Output the (x, y) coordinate of the center of the cell containing the given text.  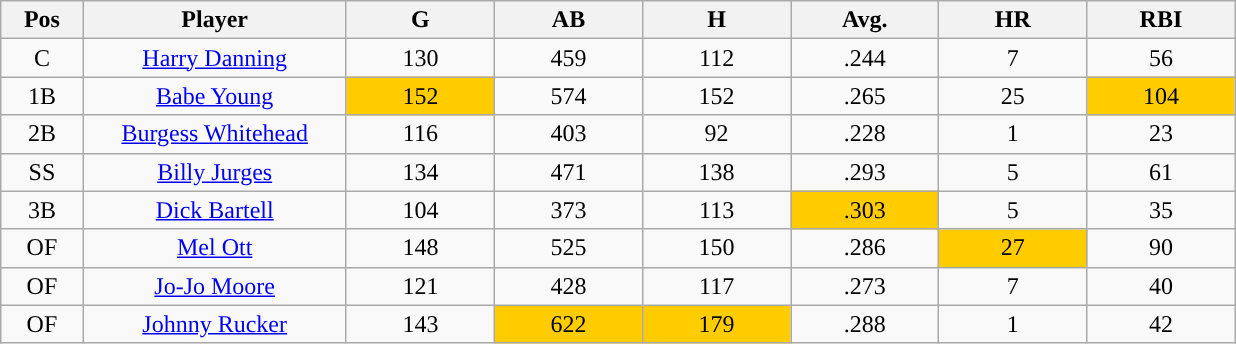
Avg. (865, 20)
179 (717, 324)
.228 (865, 134)
Johnny Rucker (214, 324)
.244 (865, 58)
C (42, 58)
H (717, 20)
574 (568, 96)
RBI (1161, 20)
428 (568, 286)
143 (420, 324)
.286 (865, 248)
Dick Bartell (214, 210)
403 (568, 134)
116 (420, 134)
40 (1161, 286)
90 (1161, 248)
42 (1161, 324)
Harry Danning (214, 58)
.288 (865, 324)
622 (568, 324)
SS (42, 172)
27 (1013, 248)
.303 (865, 210)
HR (1013, 20)
Mel Ott (214, 248)
56 (1161, 58)
138 (717, 172)
Pos (42, 20)
471 (568, 172)
Babe Young (214, 96)
25 (1013, 96)
112 (717, 58)
Burgess Whitehead (214, 134)
G (420, 20)
35 (1161, 210)
AB (568, 20)
134 (420, 172)
117 (717, 286)
373 (568, 210)
130 (420, 58)
.293 (865, 172)
.273 (865, 286)
Player (214, 20)
148 (420, 248)
525 (568, 248)
92 (717, 134)
1B (42, 96)
121 (420, 286)
23 (1161, 134)
459 (568, 58)
Jo-Jo Moore (214, 286)
150 (717, 248)
2B (42, 134)
61 (1161, 172)
113 (717, 210)
3B (42, 210)
.265 (865, 96)
Billy Jurges (214, 172)
